Extract the (X, Y) coordinate from the center of the cell holding the provided text.  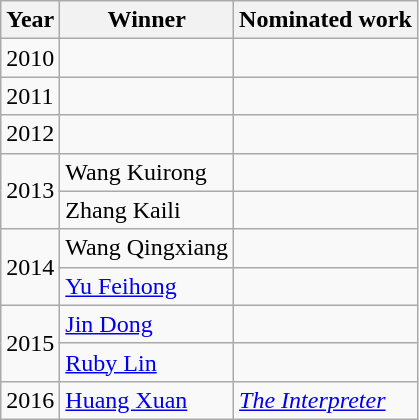
Jin Dong (147, 324)
2010 (30, 58)
2012 (30, 134)
Year (30, 20)
2011 (30, 96)
Ruby Lin (147, 362)
Zhang Kaili (147, 210)
Winner (147, 20)
Wang Kuirong (147, 172)
Huang Xuan (147, 400)
Wang Qingxiang (147, 248)
2015 (30, 343)
Nominated work (326, 20)
Yu Feihong (147, 286)
The Interpreter (326, 400)
2014 (30, 267)
2013 (30, 191)
2016 (30, 400)
